Find where the given text appears and provide that cell's center as (x, y) coordinate. 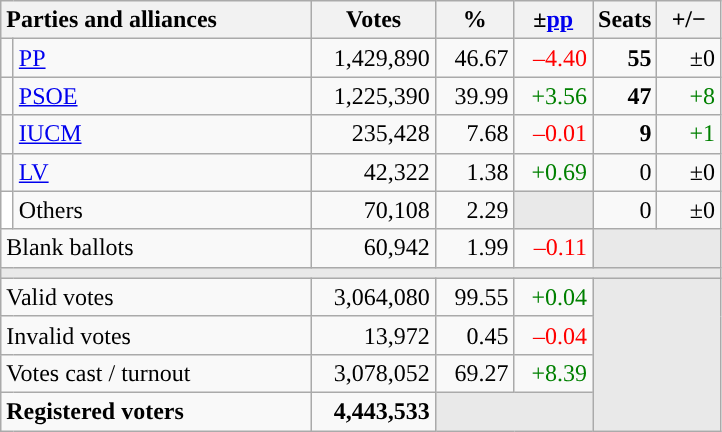
9 (624, 134)
+0.04 (554, 297)
±pp (554, 20)
0.45 (474, 335)
3,078,052 (374, 373)
2.29 (474, 210)
–4.40 (554, 58)
1.99 (474, 248)
99.55 (474, 297)
4,443,533 (374, 411)
Parties and alliances (156, 20)
Invalid votes (156, 335)
1,429,890 (374, 58)
–0.04 (554, 335)
+0.69 (554, 172)
Votes cast / turnout (156, 373)
70,108 (374, 210)
60,942 (374, 248)
47 (624, 96)
Others (162, 210)
+/− (689, 20)
39.99 (474, 96)
13,972 (374, 335)
PP (162, 58)
46.67 (474, 58)
Valid votes (156, 297)
+8.39 (554, 373)
IUCM (162, 134)
LV (162, 172)
Seats (624, 20)
Blank ballots (156, 248)
Registered voters (156, 411)
55 (624, 58)
235,428 (374, 134)
1.38 (474, 172)
–0.01 (554, 134)
3,064,080 (374, 297)
69.27 (474, 373)
7.68 (474, 134)
–0.11 (554, 248)
+3.56 (554, 96)
PSOE (162, 96)
+8 (689, 96)
% (474, 20)
1,225,390 (374, 96)
42,322 (374, 172)
+1 (689, 134)
Votes (374, 20)
